Return (x, y) of the center of cell containing provided text 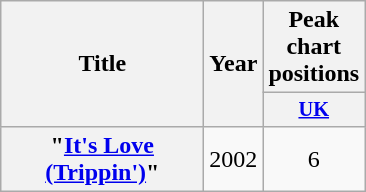
Year (234, 64)
UK (314, 110)
Title (102, 64)
"It's Love (Trippin')" (102, 158)
2002 (234, 158)
6 (314, 158)
Peak chart positions (314, 47)
